Locate the cell with the specified text and output its (X, Y) center coordinate. 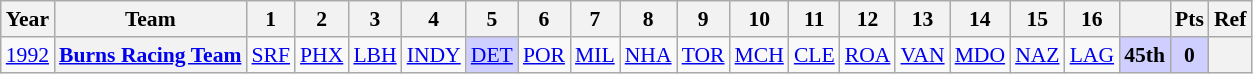
MDO (980, 55)
INDY (434, 55)
Pts (1190, 19)
1992 (28, 55)
TOR (704, 55)
LBH (374, 55)
1 (270, 19)
POR (544, 55)
NHA (648, 55)
6 (544, 19)
9 (704, 19)
Burns Racing Team (150, 55)
11 (814, 19)
Year (28, 19)
3 (374, 19)
15 (1037, 19)
7 (595, 19)
14 (980, 19)
10 (760, 19)
5 (492, 19)
4 (434, 19)
MCH (760, 55)
13 (922, 19)
PHX (322, 55)
0 (1190, 55)
MIL (595, 55)
NAZ (1037, 55)
SRF (270, 55)
16 (1092, 19)
Ref (1230, 19)
Team (150, 19)
VAN (922, 55)
ROA (868, 55)
DET (492, 55)
LAG (1092, 55)
CLE (814, 55)
12 (868, 19)
8 (648, 19)
2 (322, 19)
45th (1144, 55)
